Identify which cell holds the provided text, then report its (X, Y) central coordinate. 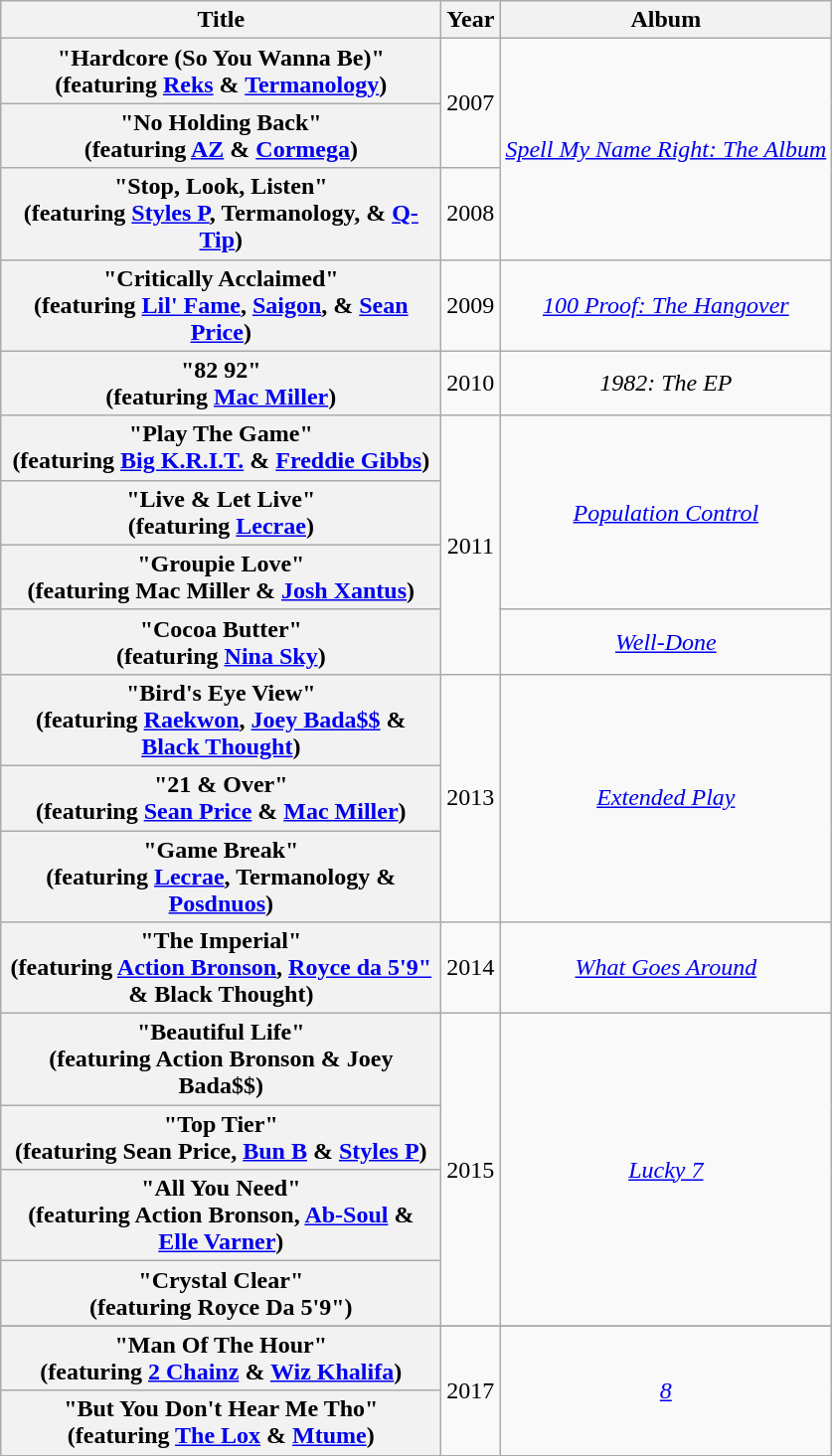
"21 & Over" (featuring Sean Price & Mac Miller) (221, 797)
Population Control (666, 513)
"Man Of The Hour" (featuring 2 Chainz & Wiz Khalifa) (221, 1358)
2010 (471, 384)
8 (666, 1390)
2011 (471, 545)
"Cocoa Butter" (featuring Nina Sky) (221, 642)
"Groupie Love" (featuring Mac Miller & Josh Xantus) (221, 576)
"The Imperial" (featuring Action Bronson, Royce da 5'9" & Black Thought) (221, 968)
"Beautiful Life" (featuring Action Bronson & Joey Bada$$) (221, 1059)
Album (666, 20)
"Bird's Eye View" (featuring Raekwon, Joey Bada$$ & Black Thought) (221, 720)
Spell My Name Right: The Album (666, 149)
"Critically Acclaimed"(featuring Lil' Fame, Saigon, & Sean Price) (221, 305)
Well-Done (666, 642)
Lucky 7 (666, 1170)
1982: The EP (666, 384)
100 Proof: The Hangover (666, 305)
2007 (471, 103)
What Goes Around (666, 968)
2014 (471, 968)
"82 92" (featuring Mac Miller) (221, 384)
2013 (471, 797)
"Hardcore (So You Wanna Be)" (featuring Reks & Termanology) (221, 72)
"Play The Game" (featuring Big K.R.I.T. & Freddie Gibbs) (221, 447)
2017 (471, 1390)
2008 (471, 214)
"Game Break" (featuring Lecrae, Termanology & Posdnuos) (221, 877)
Extended Play (666, 797)
"But You Don't Hear Me Tho" (featuring The Lox & Mtume) (221, 1423)
Year (471, 20)
"Crystal Clear" (featuring Royce Da 5'9") (221, 1294)
Title (221, 20)
2009 (471, 305)
"All You Need" (featuring Action Bronson, Ab-Soul & Elle Varner) (221, 1215)
"Top Tier" (featuring Sean Price, Bun B & Styles P) (221, 1137)
2015 (471, 1170)
"Live & Let Live" (featuring Lecrae) (221, 513)
"Stop, Look, Listen" (featuring Styles P, Termanology, & Q-Tip) (221, 214)
"No Holding Back"(featuring AZ & Cormega) (221, 135)
